Detect which cell encompasses the target text, then output its (X, Y) center coordinate. 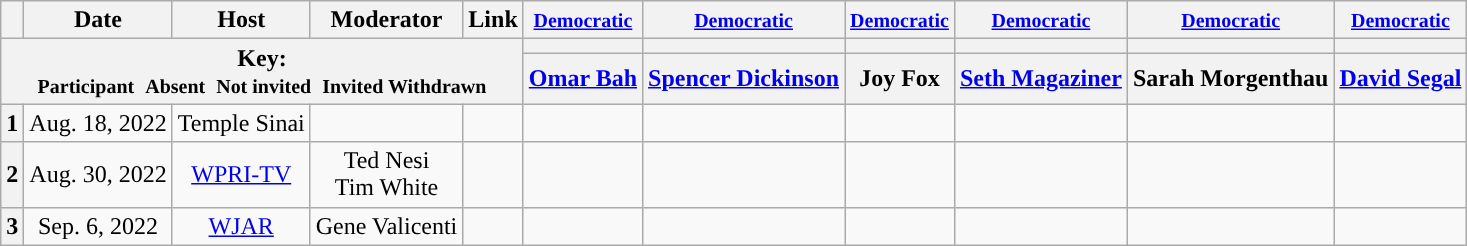
Ted NesiTim White (386, 174)
Date (98, 20)
WJAR (241, 226)
Gene Valicenti (386, 226)
David Segal (1400, 78)
2 (12, 174)
Moderator (386, 20)
Key: Participant Absent Not invited Invited Withdrawn (262, 72)
Aug. 18, 2022 (98, 123)
Temple Sinai (241, 123)
Sarah Morgenthau (1230, 78)
Spencer Dickinson (744, 78)
Omar Bah (582, 78)
Seth Magaziner (1040, 78)
3 (12, 226)
Link (493, 20)
1 (12, 123)
Sep. 6, 2022 (98, 226)
Aug. 30, 2022 (98, 174)
Host (241, 20)
Joy Fox (900, 78)
WPRI-TV (241, 174)
